Determine the [X, Y] coordinate at the center of the cell enclosing the given text.  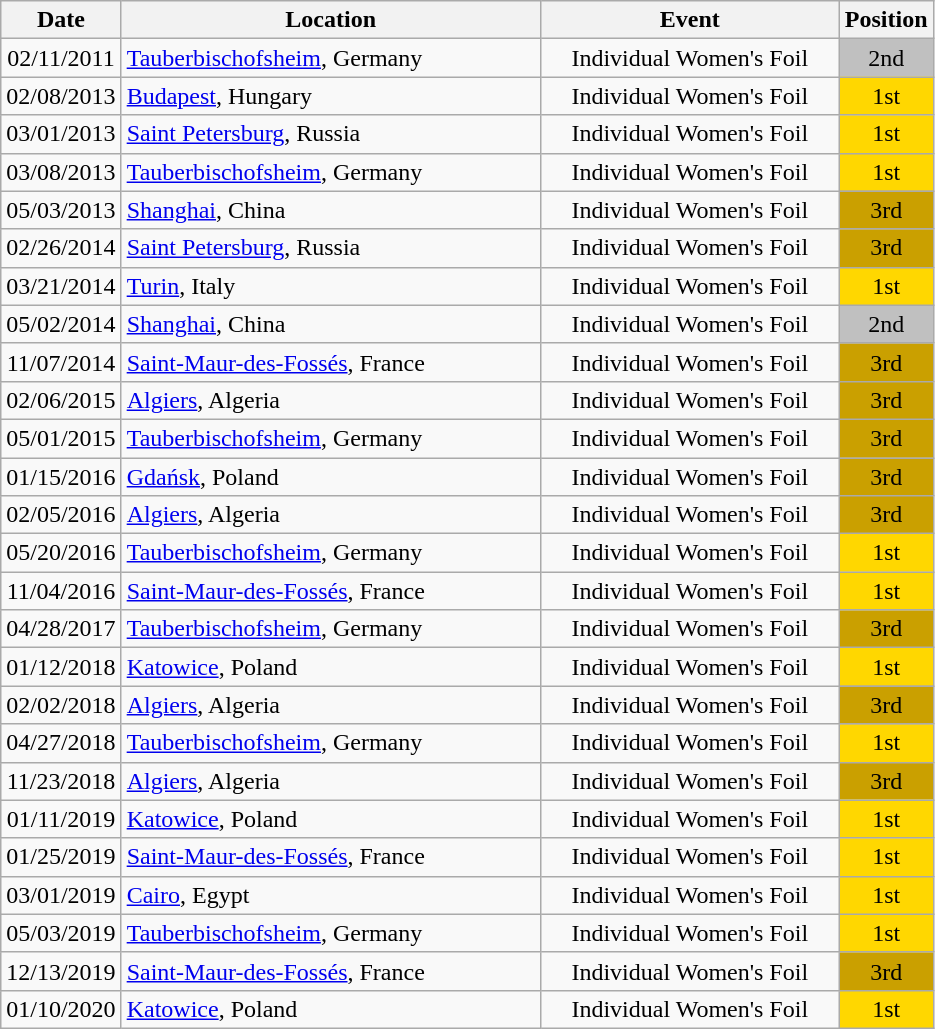
Turin, Italy [330, 286]
Position [886, 20]
Location [330, 20]
05/03/2013 [61, 210]
02/02/2018 [61, 705]
01/15/2016 [61, 477]
11/07/2014 [61, 362]
05/03/2019 [61, 933]
12/13/2019 [61, 971]
05/02/2014 [61, 324]
11/04/2016 [61, 591]
03/01/2013 [61, 134]
04/28/2017 [61, 629]
Date [61, 20]
Budapest, Hungary [330, 96]
03/21/2014 [61, 286]
01/11/2019 [61, 819]
Event [690, 20]
02/26/2014 [61, 248]
03/01/2019 [61, 895]
04/27/2018 [61, 743]
02/08/2013 [61, 96]
05/01/2015 [61, 438]
01/10/2020 [61, 1009]
Cairo, Egypt [330, 895]
11/23/2018 [61, 781]
01/25/2019 [61, 857]
01/12/2018 [61, 667]
03/08/2013 [61, 172]
Gdańsk, Poland [330, 477]
05/20/2016 [61, 553]
02/05/2016 [61, 515]
02/11/2011 [61, 58]
02/06/2015 [61, 400]
